Return [X, Y] of the center of cell containing provided text 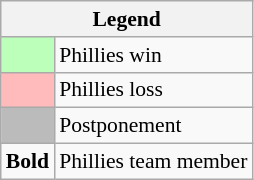
Bold [28, 162]
Phillies win [153, 55]
Postponement [153, 126]
Phillies loss [153, 90]
Phillies team member [153, 162]
Legend [127, 19]
